Extract the (x, y) coordinate from the center of the cell holding the provided text.  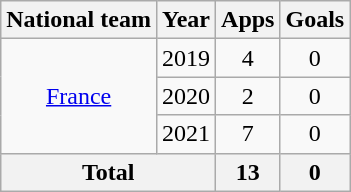
Year (186, 20)
2 (248, 96)
Total (108, 172)
2019 (186, 58)
7 (248, 134)
13 (248, 172)
Apps (248, 20)
National team (79, 20)
2021 (186, 134)
France (79, 96)
2020 (186, 96)
Goals (315, 20)
4 (248, 58)
